Locate the cell with the specified text and output its [X, Y] center coordinate. 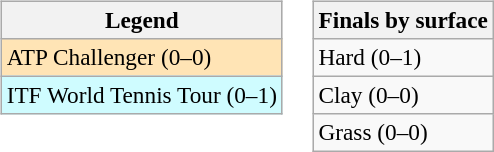
Grass (0–0) [403, 133]
Clay (0–0) [403, 95]
Finals by surface [403, 20]
Hard (0–1) [403, 57]
ITF World Tennis Tour (0–1) [142, 95]
ATP Challenger (0–0) [142, 57]
Legend [142, 20]
